For the text-containing cell, return its midpoint in [X, Y] coordinate format. 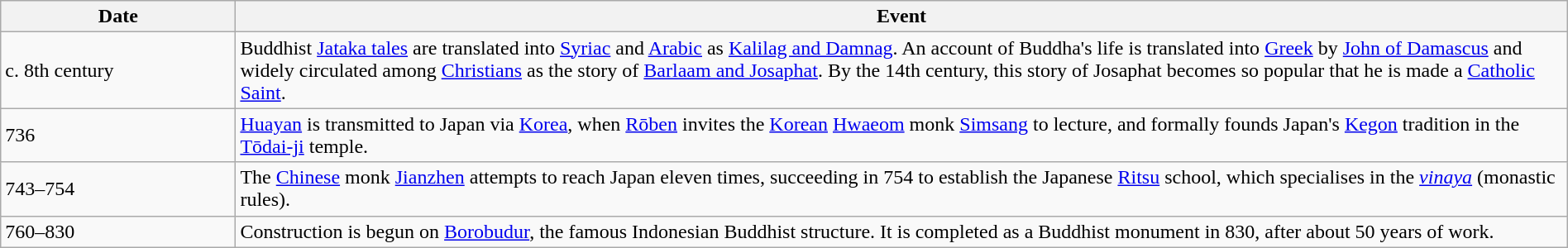
c. 8th century [118, 70]
Event [901, 17]
760–830 [118, 231]
743–754 [118, 188]
736 [118, 136]
Date [118, 17]
